Provide the [X, Y] coordinate of the cell's center where the given text is located.  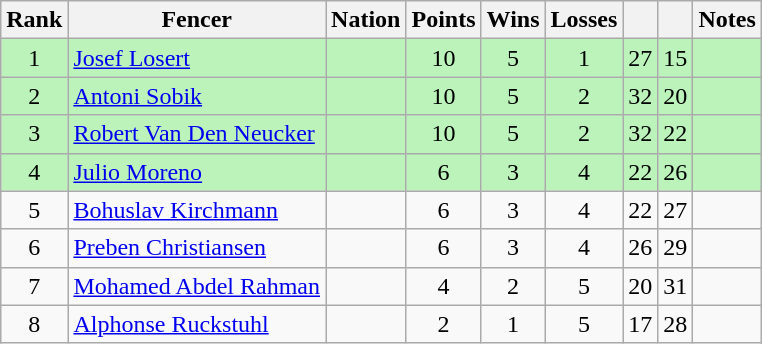
28 [676, 324]
Rank [34, 20]
15 [676, 58]
Julio Moreno [197, 172]
Alphonse Ruckstuhl [197, 324]
31 [676, 286]
Bohuslav Kirchmann [197, 210]
29 [676, 248]
8 [34, 324]
Josef Losert [197, 58]
Notes [727, 20]
Preben Christiansen [197, 248]
Antoni Sobik [197, 96]
Mohamed Abdel Rahman [197, 286]
Points [444, 20]
17 [640, 324]
Fencer [197, 20]
Losses [584, 20]
Robert Van Den Neucker [197, 134]
Wins [513, 20]
7 [34, 286]
Nation [366, 20]
